Detect which cell encompasses the target text, then output its [X, Y] center coordinate. 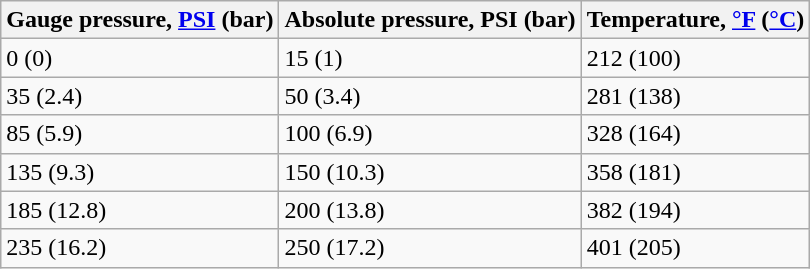
0 (0) [140, 58]
150 (10.3) [430, 172]
135 (9.3) [140, 172]
185 (12.8) [140, 210]
200 (13.8) [430, 210]
281 (138) [696, 96]
Gauge pressure, PSI (bar) [140, 20]
250 (17.2) [430, 248]
Absolute pressure, PSI (bar) [430, 20]
15 (1) [430, 58]
382 (194) [696, 210]
328 (164) [696, 134]
401 (205) [696, 248]
212 (100) [696, 58]
235 (16.2) [140, 248]
50 (3.4) [430, 96]
100 (6.9) [430, 134]
Temperature, °F (°C) [696, 20]
85 (5.9) [140, 134]
35 (2.4) [140, 96]
358 (181) [696, 172]
